From the cell containing the given text, extract its center point as [x, y] coordinate. 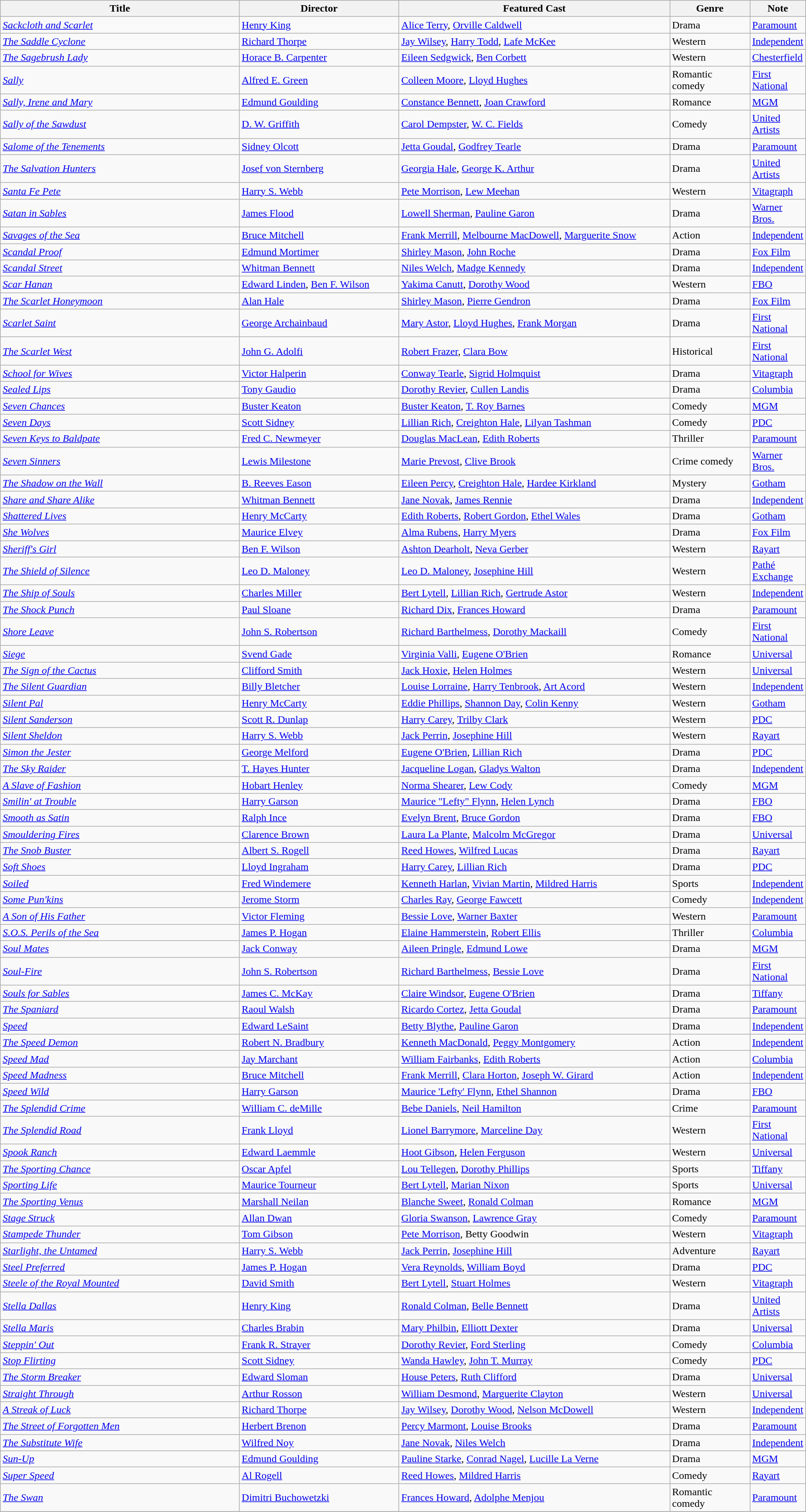
Lowell Sherman, Pauline Garon [535, 213]
Speed Wild [120, 1091]
Steel Preferred [120, 1267]
Robert N. Bradbury [319, 1042]
Gloria Swanson, Lawrence Gray [535, 1218]
The Sporting Venus [120, 1202]
The Sporting Chance [120, 1169]
Souls for Sables [120, 993]
Percy Marmont, Louise Brooks [535, 1426]
Lewis Milestone [319, 461]
Reed Howes, Mildred Harris [535, 1475]
Shirley Mason, John Roche [535, 252]
School for Wives [120, 373]
Edward Laemmle [319, 1153]
Shirley Mason, Pierre Gendron [535, 301]
Albert S. Rogell [319, 851]
Share and Share Alike [120, 499]
Carol Dempster, W. C. Fields [535, 124]
John G. Adolfi [319, 351]
Arthur Rosson [319, 1394]
Lou Tellegen, Dorothy Phillips [535, 1169]
The Street of Forgotten Men [120, 1426]
Eddie Phillips, Shannon Day, Colin Kenny [535, 703]
Dimitri Buchowetzki [319, 1497]
Fred C. Newmeyer [319, 439]
Oscar Apfel [319, 1169]
Silent Sanderson [120, 719]
Smooth as Satin [120, 818]
Victor Halperin [319, 373]
Elaine Hammerstein, Robert Ellis [535, 933]
Sealed Lips [120, 390]
Maurice "Lefty" Flynn, Helen Lynch [535, 801]
Soft Shoes [120, 867]
Clifford Smith [319, 670]
Silent Pal [120, 703]
The Sagebrush Lady [120, 58]
Shattered Lives [120, 516]
Bert Lytell, Marian Nixon [535, 1185]
Simon the Jester [120, 752]
Jacqueline Logan, Gladys Walton [535, 768]
Richard Barthelmess, Bessie Love [535, 971]
Richard Barthelmess, Dorothy Mackaill [535, 632]
Jane Novak, James Rennie [535, 499]
Wanda Hawley, John T. Murray [535, 1360]
T. Hayes Hunter [319, 768]
Fred Windemere [319, 883]
Mary Astor, Lloyd Hughes, Frank Morgan [535, 323]
Bebe Daniels, Neil Hamilton [535, 1108]
Josef von Sternberg [319, 169]
Niles Welch, Madge Kennedy [535, 268]
Seven Chances [120, 406]
Seven Sinners [120, 461]
Harry Carey, Lillian Rich [535, 867]
Bessie Love, Warner Baxter [535, 916]
Allan Dwan [319, 1218]
Kenneth MacDonald, Peggy Montgomery [535, 1042]
Marshall Neilan [319, 1202]
Svend Gade [319, 654]
Sporting Life [120, 1185]
Speed [120, 1026]
The Scarlet West [120, 351]
Straight Through [120, 1394]
Dorothy Revier, Cullen Landis [535, 390]
The Sign of the Cactus [120, 670]
Eugene O'Brien, Lillian Rich [535, 752]
Charles Miller [319, 593]
The Storm Breaker [120, 1377]
Stop Flirting [120, 1360]
The Salvation Hunters [120, 169]
Stampede Thunder [120, 1234]
Speed Madness [120, 1075]
Soul Mates [120, 949]
Scarlet Saint [120, 323]
Pete Morrison, Betty Goodwin [535, 1234]
Yakima Canutt, Dorothy Wood [535, 285]
Genre [710, 9]
Reed Howes, Wilfred Lucas [535, 851]
Soiled [120, 883]
James Flood [319, 213]
Blanche Sweet, Ronald Colman [535, 1202]
Sidney Olcott [319, 146]
Siege [120, 654]
Vera Reynolds, William Boyd [535, 1267]
Billy Bletcher [319, 687]
The Shield of Silence [120, 571]
Ashton Dearholt, Neva Gerber [535, 549]
Mystery [710, 483]
The Speed Demon [120, 1042]
Title [120, 9]
William Fairbanks, Edith Roberts [535, 1059]
Smouldering Fires [120, 834]
Stage Struck [120, 1218]
Jerome Storm [319, 900]
Ricardo Cortez, Jetta Goudal [535, 1010]
Featured Cast [535, 9]
Director [319, 9]
Note [778, 9]
A Streak of Luck [120, 1410]
A Slave of Fashion [120, 785]
George Archainbaud [319, 323]
A Son of His Father [120, 916]
Edith Roberts, Robert Gordon, Ethel Wales [535, 516]
Scott R. Dunlap [319, 719]
Steele of the Royal Mounted [120, 1283]
James C. McKay [319, 993]
Shore Leave [120, 632]
The Scarlet Honeymoon [120, 301]
Constance Bennett, Joan Crawford [535, 102]
Kenneth Harlan, Vivian Martin, Mildred Harris [535, 883]
Chesterfield [778, 58]
Frank Merrill, Melbourne MacDowell, Marguerite Snow [535, 235]
Pauline Starke, Conrad Nagel, Lucille La Verne [535, 1459]
Aileen Pringle, Edmund Lowe [535, 949]
Maurice 'Lefty' Flynn, Ethel Shannon [535, 1091]
Paul Sloane [319, 610]
Betty Blythe, Pauline Garon [535, 1026]
Louise Lorraine, Harry Tenbrook, Art Acord [535, 687]
She Wolves [120, 532]
The Snob Buster [120, 851]
Leo D. Maloney, Josephine Hill [535, 571]
The Spaniard [120, 1010]
Jack Hoxie, Helen Holmes [535, 670]
Crime [710, 1108]
Frank Merrill, Clara Horton, Joseph W. Girard [535, 1075]
The Swan [120, 1497]
Edward Sloman [319, 1377]
The Silent Guardian [120, 687]
Eileen Sedgwick, Ben Corbett [535, 58]
The Sky Raider [120, 768]
Mary Philbin, Elliott Dexter [535, 1328]
Super Speed [120, 1475]
Some Pun'kins [120, 900]
Clarence Brown [319, 834]
Charles Ray, George Fawcett [535, 900]
Pathé Exchange [778, 571]
Marie Prevost, Clive Brook [535, 461]
Scandal Proof [120, 252]
Jay Wilsey, Harry Todd, Lafe McKee [535, 41]
Robert Frazer, Clara Bow [535, 351]
Richard Dix, Frances Howard [535, 610]
Jetta Goudal, Godfrey Tearle [535, 146]
Lionel Barrymore, Marceline Day [535, 1131]
Douglas MacLean, Edith Roberts [535, 439]
Claire Windsor, Eugene O'Brien [535, 993]
Bert Lytell, Lillian Rich, Gertrude Astor [535, 593]
Tony Gaudio [319, 390]
Steppin' Out [120, 1344]
Smilin' at Trouble [120, 801]
Colleen Moore, Lloyd Hughes [535, 80]
Jay Wilsey, Dorothy Wood, Nelson McDowell [535, 1410]
Sally [120, 80]
Alfred E. Green [319, 80]
Satan in Sables [120, 213]
S.O.S. Perils of the Sea [120, 933]
B. Reeves Eason [319, 483]
Salome of the Tenements [120, 146]
Frank Lloyd [319, 1131]
Charles Brabin [319, 1328]
Tom Gibson [319, 1234]
House Peters, Ruth Clifford [535, 1377]
Hoot Gibson, Helen Ferguson [535, 1153]
Adventure [710, 1251]
William Desmond, Marguerite Clayton [535, 1394]
D. W. Griffith [319, 124]
Leo D. Maloney [319, 571]
Jack Conway [319, 949]
Edward Linden, Ben F. Wilson [319, 285]
Edmund Mortimer [319, 252]
Sackcloth and Scarlet [120, 25]
Conway Tearle, Sigrid Holmquist [535, 373]
Sheriff's Girl [120, 549]
Maurice Tourneur [319, 1185]
Dorothy Revier, Ford Sterling [535, 1344]
Ralph Ince [319, 818]
Eileen Percy, Creighton Hale, Hardee Kirkland [535, 483]
Frank R. Strayer [319, 1344]
Sally of the Sawdust [120, 124]
Sun-Up [120, 1459]
Buster Keaton [319, 406]
Laura La Plante, Malcolm McGregor [535, 834]
The Shock Punch [120, 610]
The Ship of Souls [120, 593]
Pete Morrison, Lew Meehan [535, 191]
William C. deMille [319, 1108]
The Shadow on the Wall [120, 483]
Stella Maris [120, 1328]
Alan Hale [319, 301]
Soul-Fire [120, 971]
Herbert Brenon [319, 1426]
Scandal Street [120, 268]
Ben F. Wilson [319, 549]
Edward LeSaint [319, 1026]
Lillian Rich, Creighton Hale, Lilyan Tashman [535, 422]
The Splendid Road [120, 1131]
Seven Days [120, 422]
Scar Hanan [120, 285]
The Splendid Crime [120, 1108]
Speed Mad [120, 1059]
Ronald Colman, Belle Bennett [535, 1305]
Hobart Henley [319, 785]
Buster Keaton, T. Roy Barnes [535, 406]
Santa Fe Pete [120, 191]
Crime comedy [710, 461]
Al Rogell [319, 1475]
Spook Ranch [120, 1153]
Starlight, the Untamed [120, 1251]
Jay Marchant [319, 1059]
Harry Carey, Trilby Clark [535, 719]
Historical [710, 351]
Victor Fleming [319, 916]
Jane Novak, Niles Welch [535, 1443]
Virginia Valli, Eugene O'Brien [535, 654]
Silent Sheldon [120, 736]
Norma Shearer, Lew Cody [535, 785]
George Melford [319, 752]
Raoul Walsh [319, 1010]
Wilfred Noy [319, 1443]
Seven Keys to Baldpate [120, 439]
Maurice Elvey [319, 532]
Savages of the Sea [120, 235]
Lloyd Ingraham [319, 867]
Stella Dallas [120, 1305]
David Smith [319, 1283]
The Saddle Cyclone [120, 41]
Horace B. Carpenter [319, 58]
Bert Lytell, Stuart Holmes [535, 1283]
Georgia Hale, George K. Arthur [535, 169]
Alice Terry, Orville Caldwell [535, 25]
Alma Rubens, Harry Myers [535, 532]
The Substitute Wife [120, 1443]
Evelyn Brent, Bruce Gordon [535, 818]
Sally, Irene and Mary [120, 102]
Frances Howard, Adolphe Menjou [535, 1497]
